Determine the [X, Y] coordinate at the center of the cell enclosing the given text.  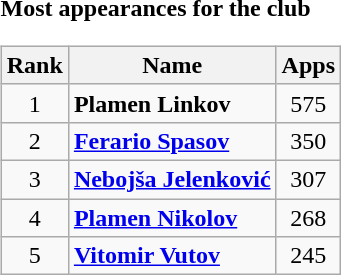
2 [34, 141]
5 [34, 256]
Apps [308, 65]
268 [308, 217]
Name [172, 65]
350 [308, 141]
575 [308, 103]
Rank [34, 65]
1 [34, 103]
307 [308, 179]
Nebojša Jelenković [172, 179]
Plamen Nikolov [172, 217]
3 [34, 179]
Ferario Spasov [172, 141]
Vitomir Vutov [172, 256]
4 [34, 217]
Plamen Linkov [172, 103]
245 [308, 256]
